Extract the [x, y] coordinate from the center of the cell holding the provided text.  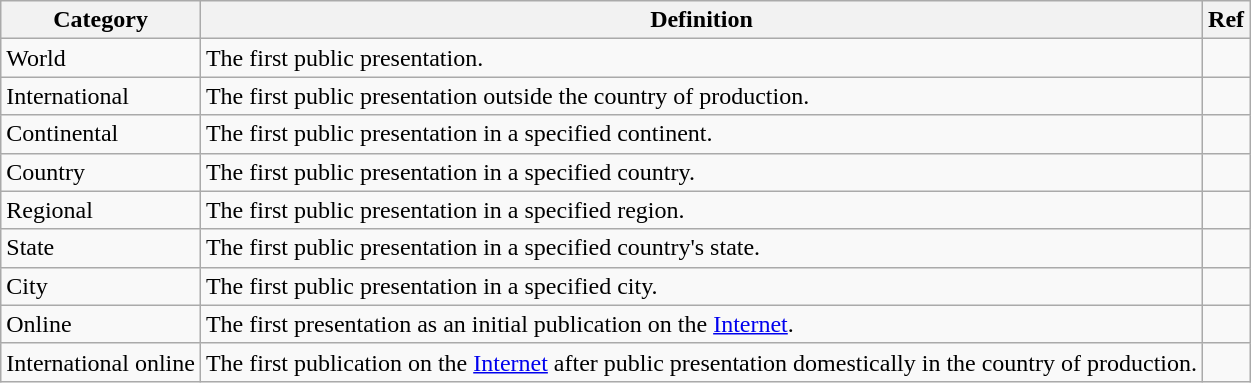
The first public presentation in a specified country's state. [701, 248]
Definition [701, 20]
Ref [1226, 20]
State [101, 248]
Country [101, 172]
The first public presentation in a specified city. [701, 286]
The first presentation as an initial publication on the Internet. [701, 324]
City [101, 286]
International online [101, 362]
The first public presentation outside the country of production. [701, 96]
The first public presentation in a specified continent. [701, 134]
Category [101, 20]
The first publication on the Internet after public presentation domestically in the country of production. [701, 362]
International [101, 96]
Online [101, 324]
Continental [101, 134]
The first public presentation. [701, 58]
The first public presentation in a specified region. [701, 210]
Regional [101, 210]
The first public presentation in a specified country. [701, 172]
World [101, 58]
